Find where the given text appears and provide that cell's center as [X, Y] coordinate. 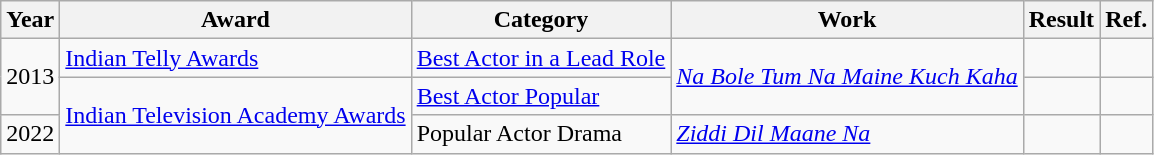
Best Actor in a Lead Role [541, 58]
2013 [30, 77]
Best Actor Popular [541, 96]
Popular Actor Drama [541, 134]
Ref. [1126, 20]
Category [541, 20]
Na Bole Tum Na Maine Kuch Kaha [847, 77]
Result [1061, 20]
Year [30, 20]
Work [847, 20]
Award [236, 20]
Indian Television Academy Awards [236, 115]
2022 [30, 134]
Indian Telly Awards [236, 58]
Ziddi Dil Maane Na [847, 134]
